For the text-containing cell, return its midpoint in (x, y) coordinate format. 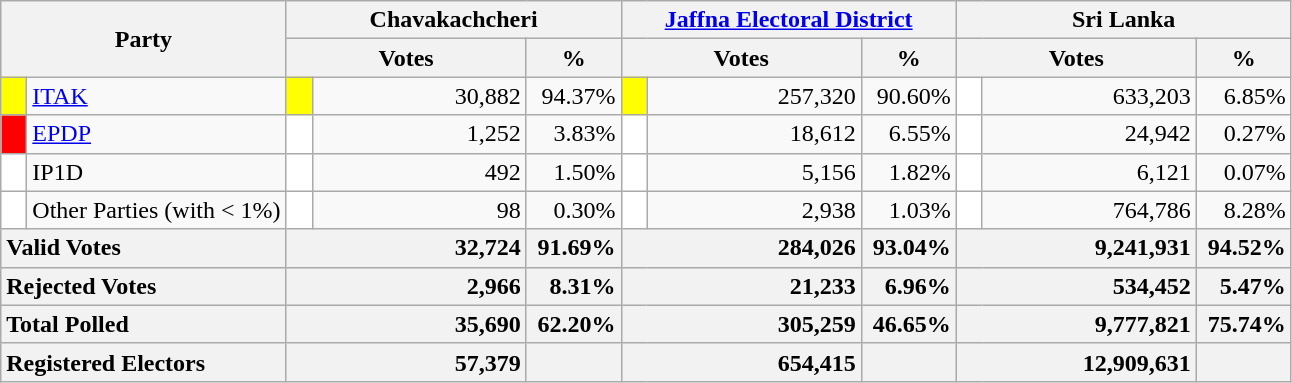
Other Parties (with < 1%) (156, 210)
654,415 (741, 362)
0.30% (574, 210)
9,777,821 (1076, 324)
3.83% (574, 134)
Rejected Votes (144, 286)
91.69% (574, 248)
0.27% (1244, 134)
90.60% (908, 96)
0.07% (1244, 172)
284,026 (741, 248)
633,203 (1089, 96)
6.85% (1244, 96)
94.37% (574, 96)
Chavakachcheri (454, 20)
Registered Electors (144, 362)
492 (419, 172)
1.50% (574, 172)
98 (419, 210)
Party (144, 39)
18,612 (754, 134)
6,121 (1089, 172)
5,156 (754, 172)
2,938 (754, 210)
764,786 (1089, 210)
257,320 (754, 96)
Valid Votes (144, 248)
32,724 (406, 248)
8.28% (1244, 210)
ITAK (156, 96)
46.65% (908, 324)
9,241,931 (1076, 248)
Jaffna Electoral District (788, 20)
305,259 (741, 324)
2,966 (406, 286)
93.04% (908, 248)
24,942 (1089, 134)
12,909,631 (1076, 362)
1.03% (908, 210)
75.74% (1244, 324)
21,233 (741, 286)
534,452 (1076, 286)
6.96% (908, 286)
35,690 (406, 324)
8.31% (574, 286)
1,252 (419, 134)
Sri Lanka (1124, 20)
5.47% (1244, 286)
Total Polled (144, 324)
IP1D (156, 172)
57,379 (406, 362)
62.20% (574, 324)
1.82% (908, 172)
6.55% (908, 134)
94.52% (1244, 248)
EPDP (156, 134)
30,882 (419, 96)
